Determine the (X, Y) coordinate at the center of the cell enclosing the given text.  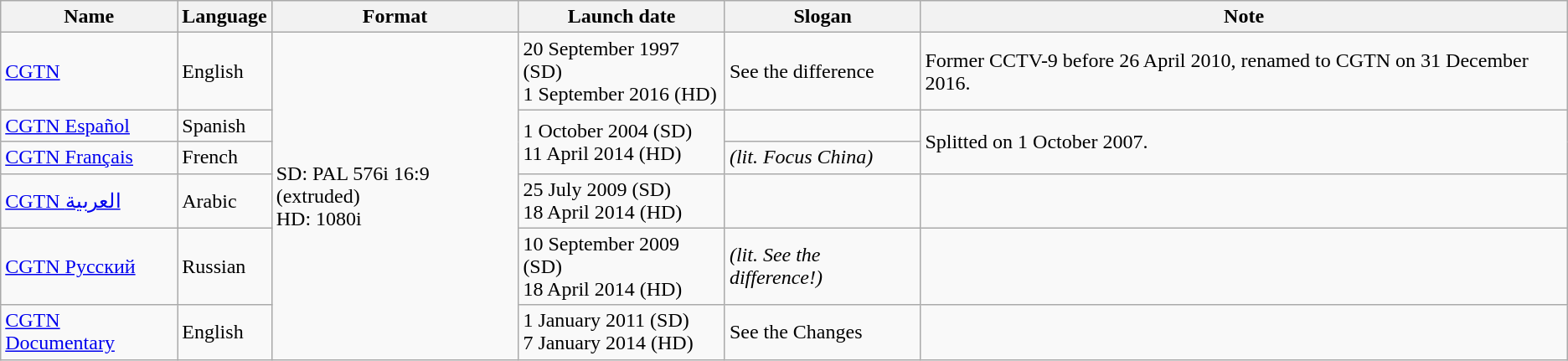
See the difference (823, 71)
Launch date (622, 17)
CGTN Français (89, 157)
CGTN Español (89, 126)
10 September 2009 (SD)18 April 2014 (HD) (622, 266)
Splitted on 1 October 2007. (1244, 142)
CGTN Pусский (89, 266)
1 January 2011 (SD)7 January 2014 (HD) (622, 332)
Russian (224, 266)
20 September 1997 (SD)1 September 2016 (HD) (622, 71)
See the Changes (823, 332)
Note (1244, 17)
(lit. Focus China) (823, 157)
Spanish (224, 126)
(lit. See the difference!) (823, 266)
CGTN (89, 71)
25 July 2009 (SD)18 April 2014 (HD) (622, 201)
Format (395, 17)
SD: PAL 576i 16:9 (extruded)HD: 1080i (395, 196)
Former CCTV-9 before 26 April 2010, renamed to CGTN on 31 December 2016. (1244, 71)
CGTN العربية (89, 201)
Name (89, 17)
Language (224, 17)
Slogan (823, 17)
CGTN Documentary (89, 332)
French (224, 157)
Arabic (224, 201)
1 October 2004 (SD)11 April 2014 (HD) (622, 142)
